For the text-containing cell, return its midpoint in [x, y] coordinate format. 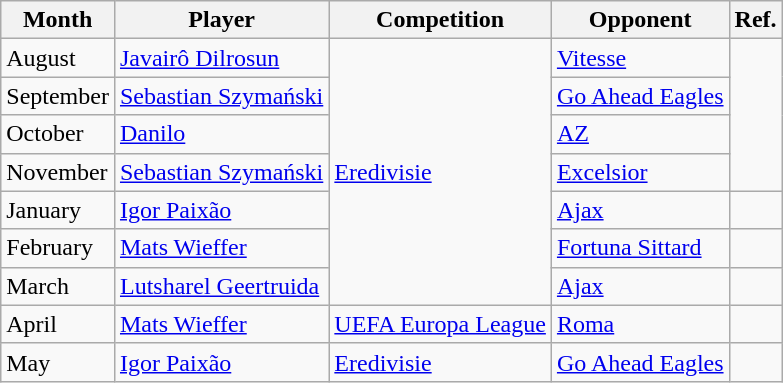
Danilo [221, 134]
Vitesse [640, 58]
February [58, 248]
May [58, 362]
Opponent [640, 20]
Excelsior [640, 172]
August [58, 58]
March [58, 286]
Competition [440, 20]
UEFA Europa League [440, 324]
October [58, 134]
January [58, 210]
Fortuna Sittard [640, 248]
November [58, 172]
Ref. [756, 20]
September [58, 96]
AZ [640, 134]
Player [221, 20]
Roma [640, 324]
Month [58, 20]
Lutsharel Geertruida [221, 286]
Javairô Dilrosun [221, 58]
April [58, 324]
